Pinpoint the cell where the given text exists, returning its [x, y] midpoint coordinate. 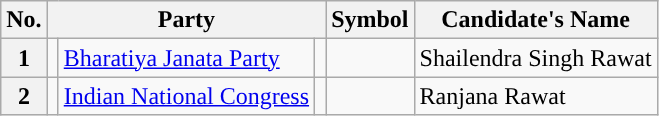
Symbol [370, 20]
Ranjana Rawat [536, 96]
Candidate's Name [536, 20]
2 [24, 96]
Party [186, 20]
No. [24, 20]
1 [24, 58]
Bharatiya Janata Party [186, 58]
Shailendra Singh Rawat [536, 58]
Indian National Congress [186, 96]
